Extract the [X, Y] coordinate from the center of the cell holding the provided text.  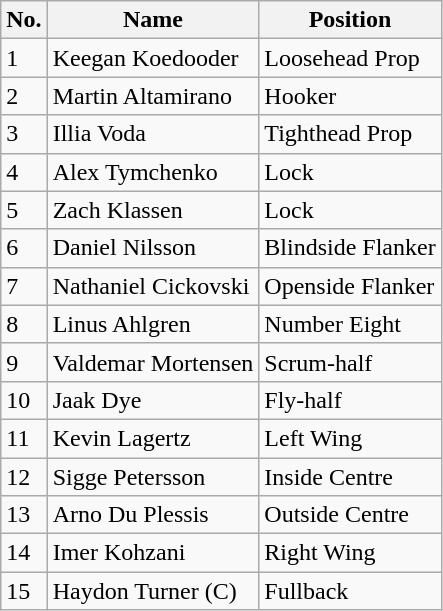
Sigge Petersson [153, 477]
14 [24, 553]
Inside Centre [350, 477]
Blindside Flanker [350, 248]
Imer Kohzani [153, 553]
Zach Klassen [153, 210]
Linus Ahlgren [153, 324]
Alex Tymchenko [153, 172]
15 [24, 591]
1 [24, 58]
No. [24, 20]
6 [24, 248]
Fly-half [350, 400]
Illia Voda [153, 134]
Keegan Koedooder [153, 58]
Loosehead Prop [350, 58]
Jaak Dye [153, 400]
Right Wing [350, 553]
Openside Flanker [350, 286]
Tighthead Prop [350, 134]
9 [24, 362]
Hooker [350, 96]
Left Wing [350, 438]
4 [24, 172]
Position [350, 20]
3 [24, 134]
Nathaniel Cickovski [153, 286]
Name [153, 20]
13 [24, 515]
2 [24, 96]
Scrum-half [350, 362]
Outside Centre [350, 515]
Daniel Nilsson [153, 248]
Number Eight [350, 324]
7 [24, 286]
Arno Du Plessis [153, 515]
Kevin Lagertz [153, 438]
Fullback [350, 591]
10 [24, 400]
11 [24, 438]
12 [24, 477]
5 [24, 210]
Martin Altamirano [153, 96]
Valdemar Mortensen [153, 362]
Haydon Turner (C) [153, 591]
8 [24, 324]
